Return the (x, y) coordinate for the center point of the cell that contains the specified text.  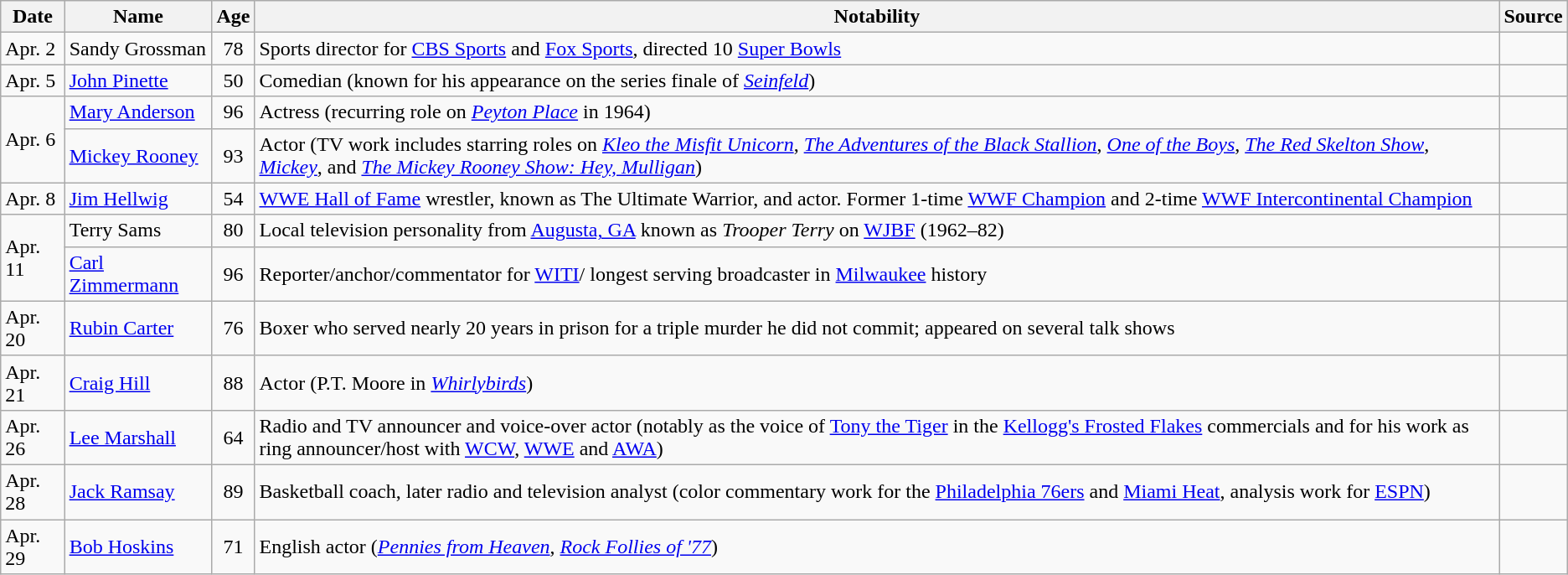
Apr. 11 (33, 258)
Apr. 26 (33, 438)
Boxer who served nearly 20 years in prison for a triple murder he did not commit; appeared on several talk shows (877, 329)
Comedian (known for his appearance on the series finale of Seinfeld) (877, 80)
Apr. 20 (33, 329)
Jack Ramsay (138, 491)
English actor (Pennies from Heaven, Rock Follies of '77) (877, 547)
Apr. 2 (33, 49)
Notability (877, 17)
Apr. 8 (33, 199)
Apr. 28 (33, 491)
Apr. 21 (33, 382)
Jim Hellwig (138, 199)
Carl Zimmermann (138, 273)
WWE Hall of Fame wrestler, known as The Ultimate Warrior, and actor. Former 1-time WWF Champion and 2-time WWF Intercontinental Champion (877, 199)
Source (1533, 17)
Reporter/anchor/commentator for WITI/ longest serving broadcaster in Milwaukee history (877, 273)
Age (233, 17)
Name (138, 17)
Craig Hill (138, 382)
Basketball coach, later radio and television analyst (color commentary work for the Philadelphia 76ers and Miami Heat, analysis work for ESPN) (877, 491)
Sports director for CBS Sports and Fox Sports, directed 10 Super Bowls (877, 49)
Sandy Grossman (138, 49)
93 (233, 156)
50 (233, 80)
Apr. 5 (33, 80)
78 (233, 49)
89 (233, 491)
54 (233, 199)
Apr. 29 (33, 547)
88 (233, 382)
Mickey Rooney (138, 156)
71 (233, 547)
Actor (P.T. Moore in Whirlybirds) (877, 382)
Terry Sams (138, 231)
Lee Marshall (138, 438)
Actress (recurring role on Peyton Place in 1964) (877, 112)
Date (33, 17)
Local television personality from Augusta, GA known as Trooper Terry on WJBF (1962–82) (877, 231)
Apr. 6 (33, 139)
Bob Hoskins (138, 547)
John Pinette (138, 80)
80 (233, 231)
76 (233, 329)
Rubin Carter (138, 329)
Mary Anderson (138, 112)
64 (233, 438)
